Return the [x, y] coordinate for the center point of the cell that contains the specified text.  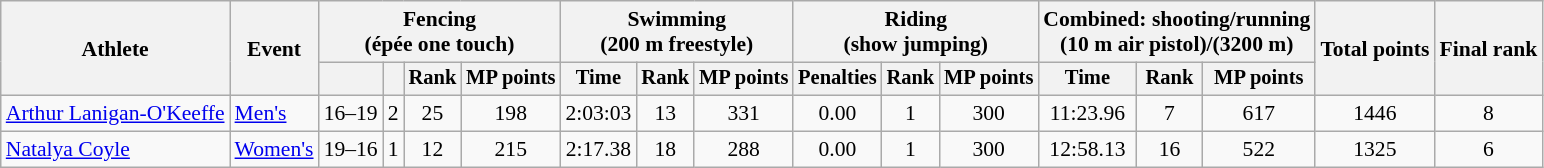
Total points [1374, 48]
Penalties [837, 79]
2 [394, 114]
Fencing(épée one touch) [440, 32]
13 [665, 114]
Natalya Coyle [116, 150]
8 [1488, 114]
1446 [1374, 114]
25 [433, 114]
11:23.96 [1087, 114]
6 [1488, 150]
16–19 [351, 114]
7 [1170, 114]
19–16 [351, 150]
Women's [274, 150]
1325 [1374, 150]
617 [1258, 114]
2:03:03 [598, 114]
Final rank [1488, 48]
522 [1258, 150]
12 [433, 150]
198 [510, 114]
Event [274, 48]
215 [510, 150]
Athlete [116, 48]
16 [1170, 150]
Arthur Lanigan-O'Keeffe [116, 114]
Men's [274, 114]
Combined: shooting/running(10 m air pistol)/(3200 m) [1176, 32]
2:17.38 [598, 150]
288 [744, 150]
Swimming(200 m freestyle) [676, 32]
12:58.13 [1087, 150]
331 [744, 114]
18 [665, 150]
Riding(show jumping) [916, 32]
